For the text-containing cell, return its midpoint in (x, y) coordinate format. 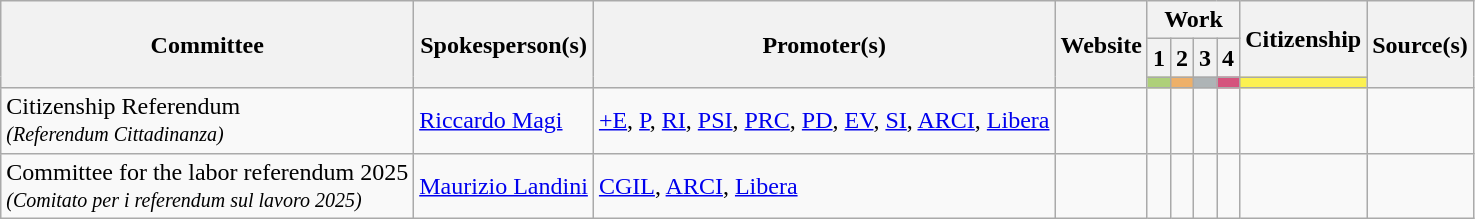
Committee (208, 44)
4 (1228, 58)
Spokesperson(s) (504, 44)
Website (1101, 44)
+E, P, RI, PSI, PRC, PD, EV, SI, ARCI, Libera (824, 120)
Committee for the labor referendum 2025(Comitato per i referendum sul lavoro 2025) (208, 186)
1 (1158, 58)
Citizenship (1304, 39)
Source(s) (1420, 44)
CGIL, ARCI, Libera (824, 186)
3 (1206, 58)
Work (1193, 20)
Promoter(s) (824, 44)
Citizenship Referendum(Referendum Cittadinanza) (208, 120)
Riccardo Magi (504, 120)
Maurizio Landini (504, 186)
2 (1182, 58)
